Determine the [x, y] coordinate at the center of the cell enclosing the given text.  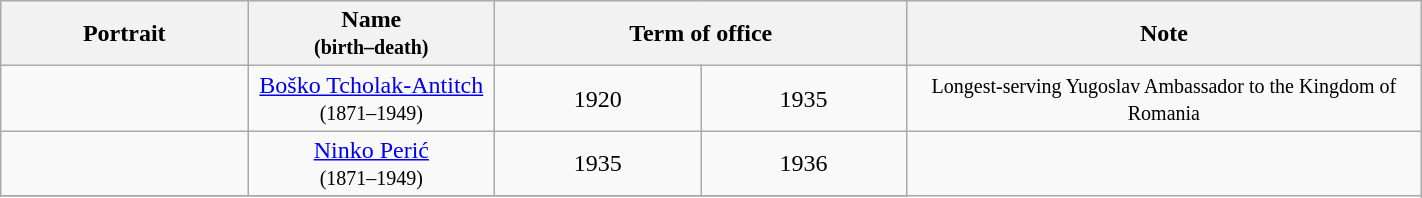
Longest-serving Yugoslav Ambassador to the Kingdom of Romania [1164, 98]
Boško Tcholak-Antitch(1871–1949) [372, 98]
Term of office [701, 34]
1920 [598, 98]
Note [1164, 34]
Name(birth–death) [372, 34]
1936 [804, 164]
Portrait [124, 34]
Ninko Perić(1871–1949) [372, 164]
